Pinpoint the cell where the given text exists, returning its (X, Y) midpoint coordinate. 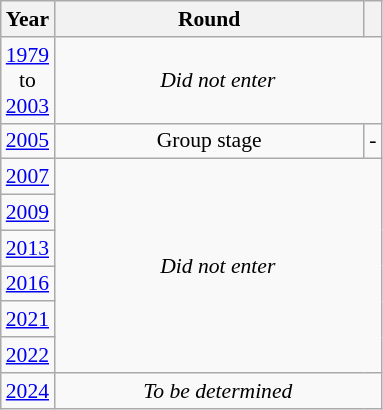
2022 (28, 355)
Year (28, 19)
2016 (28, 284)
2009 (28, 213)
- (372, 141)
Round (209, 19)
Group stage (209, 141)
2005 (28, 141)
To be determined (218, 391)
1979to2003 (28, 80)
2021 (28, 320)
2013 (28, 248)
2024 (28, 391)
2007 (28, 177)
